Provide the (x, y) coordinate of the cell's center where the given text is located.  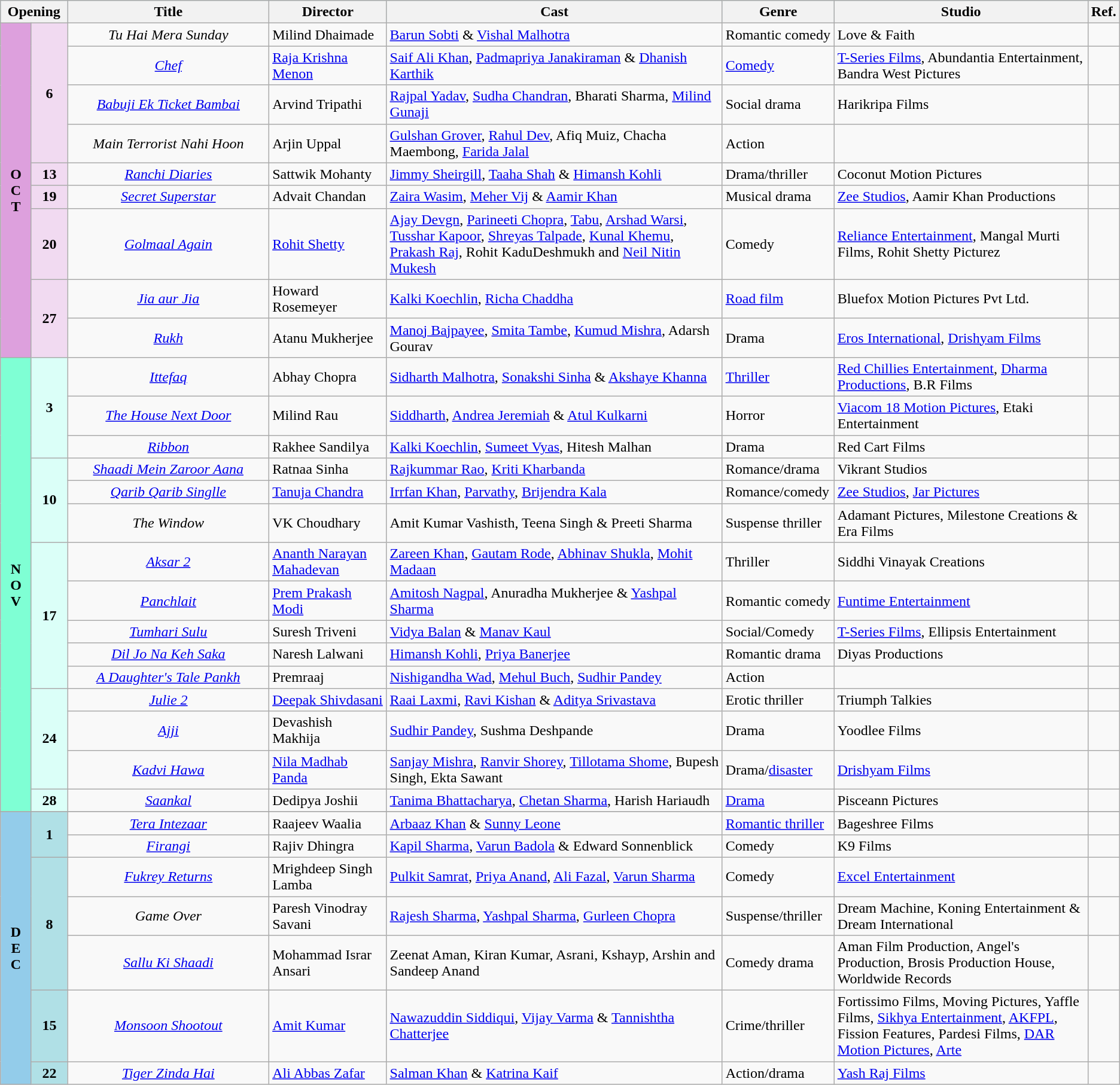
Raajeev Waalia (328, 823)
Yoodlee Films (961, 731)
A Daughter's Tale Pankh (169, 677)
Love & Faith (961, 35)
Arbaaz Khan & Sunny Leone (554, 823)
Tiger Zinda Hai (169, 1073)
Julie 2 (169, 700)
Amitosh Nagpal, Anuradha Mukherjee & Yashpal Sharma (554, 601)
Aman Film Production, Angel's Production, Brosis Production House, Worldwide Records (961, 963)
Pulkit Samrat, Priya Anand, Ali Fazal, Varun Sharma (554, 877)
Bluefox Motion Pictures Pvt Ltd. (961, 299)
20 (49, 244)
Drama/thriller (778, 174)
6 (49, 93)
15 (49, 1026)
Monsoon Shootout (169, 1026)
Romantic drama (778, 654)
Reliance Entertainment, Mangal Murti Films, Rohit Shetty Picturez (961, 244)
Himansh Kohli, Priya Banerjee (554, 654)
Bageshree Films (961, 823)
Kalki Koechlin, Richa Chaddha (554, 299)
Zee Studios, Aamir Khan Productions (961, 197)
Viacom 18 Motion Pictures, Etaki Entertainment (961, 415)
Zee Studios, Jar Pictures (961, 492)
Coconut Motion Pictures (961, 174)
Sudhir Pandey, Sushma Deshpande (554, 731)
Eros International, Drishyam Films (961, 337)
Tanuja Chandra (328, 492)
Chef (169, 66)
Advait Chandan (328, 197)
Devashish Makhija (328, 731)
Saankal (169, 800)
Rohit Shetty (328, 244)
Amit Kumar Vashisth, Teena Singh & Preeti Sharma (554, 523)
Nila Madhab Panda (328, 769)
Funtime Entertainment (961, 601)
19 (49, 197)
Deepak Shivdasani (328, 700)
Zaira Wasim, Meher Vij & Aamir Khan (554, 197)
Comedy drama (778, 963)
Dream Machine, Koning Entertainment & Dream International (961, 915)
Abhay Chopra (328, 377)
Raai Laxmi, Ravi Kishan & Aditya Srivastava (554, 700)
Crime/thriller (778, 1026)
8 (49, 924)
Horror (778, 415)
Manoj Bajpayee, Smita Tambe, Kumud Mishra, Adarsh Gourav (554, 337)
Howard Rosemeyer (328, 299)
The Window (169, 523)
Ref. (1103, 12)
Musical drama (778, 197)
Mohammad Israr Ansari (328, 963)
Paresh Vinodray Savani (328, 915)
Kadvi Hawa (169, 769)
Drishyam Films (961, 769)
K9 Films (961, 846)
The House Next Door (169, 415)
10 (49, 500)
Red Cart Films (961, 447)
Diyas Productions (961, 654)
Nawazuddin Siddiqui, Vijay Varma & Tannishtha Chatterjee (554, 1026)
Dil Jo Na Keh Saka (169, 654)
Shaadi Mein Zaroor Aana (169, 470)
Qarib Qarib Singlle (169, 492)
Opening (34, 12)
28 (49, 800)
Arvind Tripathi (328, 104)
Babuji Ek Ticket Bambai (169, 104)
22 (49, 1073)
Tumhari Sulu (169, 632)
Dedipya Joshii (328, 800)
Drama/disaster (778, 769)
Suresh Triveni (328, 632)
Rajesh Sharma, Yashpal Sharma, Gurleen Chopra (554, 915)
13 (49, 174)
Game Over (169, 915)
Siddhi Vinayak Creations (961, 562)
Romantic thriller (778, 823)
Ananth Narayan Mahadevan (328, 562)
Social/Comedy (778, 632)
Suspense/thriller (778, 915)
24 (49, 739)
Tanima Bhattacharya, Chetan Sharma, Harish Hariaudh (554, 800)
Prem Prakash Modi (328, 601)
1 (49, 834)
T-Series Films, Ellipsis Entertainment (961, 632)
Tera Intezaar (169, 823)
Pisceann Pictures (961, 800)
Jia aur Jia (169, 299)
Sanjay Mishra, Ranvir Shorey, Tillotama Shome, Bupesh Singh, Ekta Sawant (554, 769)
Vikrant Studios (961, 470)
Amit Kumar (328, 1026)
17 (49, 615)
Sidharth Malhotra, Sonakshi Sinha & Akshaye Khanna (554, 377)
Fortissimo Films, Moving Pictures, Yaffle Films, Sikhya Entertainment, AKFPL, Fission Features, Pardesi Films, DAR Motion Pictures, Arte (961, 1026)
Excel Entertainment (961, 877)
Salman Khan & Katrina Kaif (554, 1073)
Atanu Mukherjee (328, 337)
NOV (16, 584)
Nishigandha Wad, Mehul Buch, Sudhir Pandey (554, 677)
Ali Abbas Zafar (328, 1073)
Cast (554, 12)
Milind Dhaimade (328, 35)
Saif Ali Khan, Padmapriya Janakiraman & Dhanish Karthik (554, 66)
Panchlait (169, 601)
Ajji (169, 731)
Erotic thriller (778, 700)
Rajpal Yadav, Sudha Chandran, Bharati Sharma, Milind Gunaji (554, 104)
Barun Sobti & Vishal Malhotra (554, 35)
Fukrey Returns (169, 877)
Zeenat Aman, Kiran Kumar, Asrani, Kshayp, Arshin and Sandeep Anand (554, 963)
Romance/comedy (778, 492)
Red Chillies Entertainment, Dharma Productions, B.R Films (961, 377)
Secret Superstar (169, 197)
27 (49, 318)
Rukh (169, 337)
T-Series Films, Abundantia Entertainment, Bandra West Pictures (961, 66)
Gulshan Grover, Rahul Dev, Afiq Muiz, Chacha Maembong, Farida Jalal (554, 144)
Siddharth, Andrea Jeremiah & Atul Kulkarni (554, 415)
Sattwik Mohanty (328, 174)
Suspense thriller (778, 523)
Jimmy Sheirgill, Taaha Shah & Himansh Kohli (554, 174)
Main Terrorist Nahi Hoon (169, 144)
Milind Rau (328, 415)
Director (328, 12)
Rajkummar Rao, Kriti Kharbanda (554, 470)
Ranchi Diaries (169, 174)
Kapil Sharma, Varun Badola & Edward Sonnenblick (554, 846)
Triumph Talkies (961, 700)
Firangi (169, 846)
Adamant Pictures, Milestone Creations & Era Films (961, 523)
Rajiv Dhingra (328, 846)
Genre (778, 12)
Ribbon (169, 447)
Yash Raj Films (961, 1073)
Social drama (778, 104)
Aksar 2 (169, 562)
Sallu Ki Shaadi (169, 963)
Vidya Balan & Manav Kaul (554, 632)
DEC (16, 947)
Naresh Lalwani (328, 654)
Tu Hai Mera Sunday (169, 35)
Mrighdeep Singh Lamba (328, 877)
Premraaj (328, 677)
Ajay Devgn, Parineeti Chopra, Tabu, Arshad Warsi, Tusshar Kapoor, Shreyas Talpade, Kunal Khemu, Prakash Raj, Rohit KaduDeshmukh and Neil Nitin Mukesh (554, 244)
Ittefaq (169, 377)
Ratnaa Sinha (328, 470)
OCT (16, 190)
Raja Krishna Menon (328, 66)
Golmaal Again (169, 244)
Action/drama (778, 1073)
Romance/drama (778, 470)
Title (169, 12)
Arjin Uppal (328, 144)
Zareen Khan, Gautam Rode, Abhinav Shukla, Mohit Madaan (554, 562)
VK Choudhary (328, 523)
Kalki Koechlin, Sumeet Vyas, Hitesh Malhan (554, 447)
Rakhee Sandilya (328, 447)
Harikripa Films (961, 104)
Road film (778, 299)
Irrfan Khan, Parvathy, Brijendra Kala (554, 492)
Studio (961, 12)
3 (49, 407)
